Output the [x, y] coordinate of the center of the cell containing the given text.  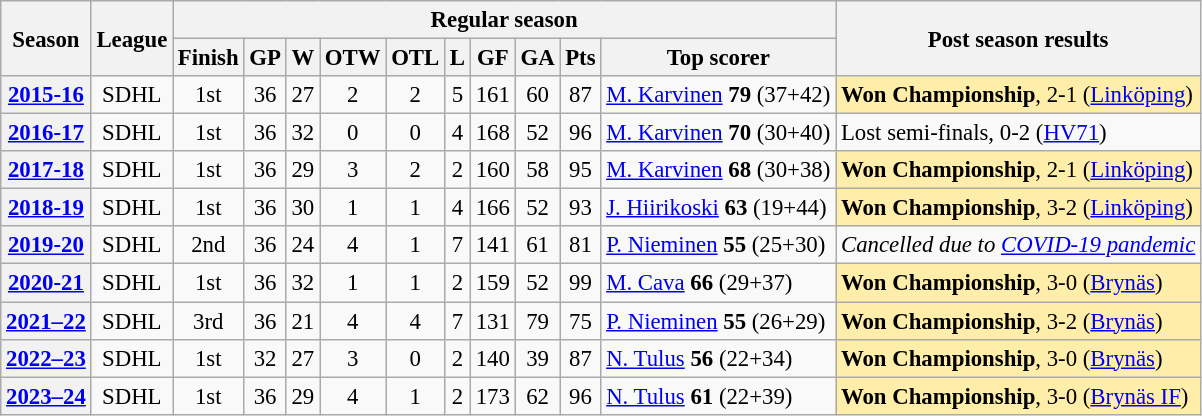
2017-18 [46, 170]
Top scorer [718, 58]
Cancelled due to COVID-19 pandemic [1018, 245]
5 [458, 95]
2020-21 [46, 283]
99 [580, 283]
21 [302, 321]
OTW [353, 58]
Finish [208, 58]
League [132, 38]
166 [492, 208]
P. Nieminen 55 (26+29) [718, 321]
75 [580, 321]
2023–24 [46, 396]
93 [580, 208]
141 [492, 245]
58 [538, 170]
61 [538, 245]
2nd [208, 245]
Lost semi-finals, 0-2 (HV71) [1018, 133]
131 [492, 321]
J. Hiirikoski 63 (19+44) [718, 208]
Season [46, 38]
2015-16 [46, 95]
95 [580, 170]
81 [580, 245]
M. Cava 66 (29+37) [718, 283]
GP [265, 58]
OTL [416, 58]
173 [492, 396]
Won Championship, 3-2 (Linköping) [1018, 208]
2022–23 [46, 358]
L [458, 58]
60 [538, 95]
Pts [580, 58]
24 [302, 245]
62 [538, 396]
GA [538, 58]
39 [538, 358]
79 [538, 321]
P. Nieminen 55 (25+30) [718, 245]
159 [492, 283]
2021–22 [46, 321]
2019-20 [46, 245]
N. Tulus 61 (22+39) [718, 396]
161 [492, 95]
M. Karvinen 70 (30+40) [718, 133]
Won Championship, 3-2 (Brynäs) [1018, 321]
N. Tulus 56 (22+34) [718, 358]
3rd [208, 321]
168 [492, 133]
M. Karvinen 68 (30+38) [718, 170]
Post season results [1018, 38]
Won Championship, 3-0 (Brynäs IF) [1018, 396]
M. Karvinen 79 (37+42) [718, 95]
W [302, 58]
2016-17 [46, 133]
160 [492, 170]
2018-19 [46, 208]
30 [302, 208]
Regular season [504, 20]
140 [492, 358]
GF [492, 58]
